Find where the given text appears and provide that cell's center as [x, y] coordinate. 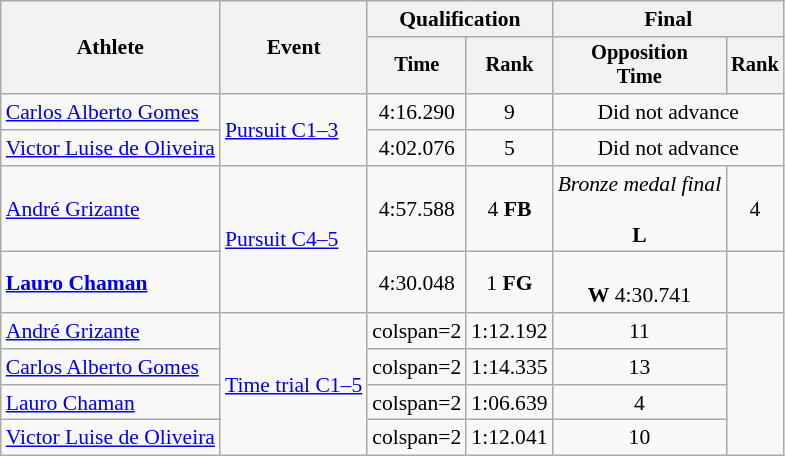
4:16.290 [416, 112]
Time [416, 66]
Pursuit C4–5 [294, 240]
1:06.639 [509, 403]
5 [509, 148]
1:14.335 [509, 367]
1:12.041 [509, 438]
Time trial C1–5 [294, 384]
Pursuit C1–3 [294, 130]
W 4:30.741 [640, 282]
4:57.588 [416, 210]
4 FB [509, 210]
4:30.048 [416, 282]
11 [640, 331]
Final [668, 19]
13 [640, 367]
Qualification [460, 19]
4:02.076 [416, 148]
Athlete [110, 48]
10 [640, 438]
9 [509, 112]
1 FG [509, 282]
Bronze medal finalL [640, 210]
1:12.192 [509, 331]
Event [294, 48]
OppositionTime [640, 66]
